Pinpoint the cell where the given text exists, returning its [x, y] midpoint coordinate. 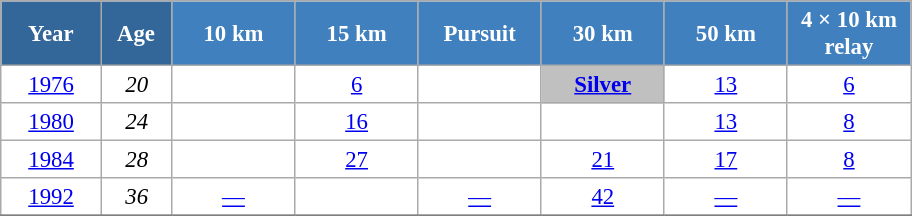
20 [136, 85]
1992 [52, 197]
Age [136, 34]
27 [356, 160]
24 [136, 122]
42 [602, 197]
Pursuit [480, 34]
1980 [52, 122]
10 km [234, 34]
15 km [356, 34]
Year [52, 34]
50 km [726, 34]
4 × 10 km relay [848, 34]
Silver [602, 85]
36 [136, 197]
30 km [602, 34]
1976 [52, 85]
17 [726, 160]
16 [356, 122]
1984 [52, 160]
21 [602, 160]
28 [136, 160]
